Capture the cell that displays the provided text and extract its [x, y] central coordinate. 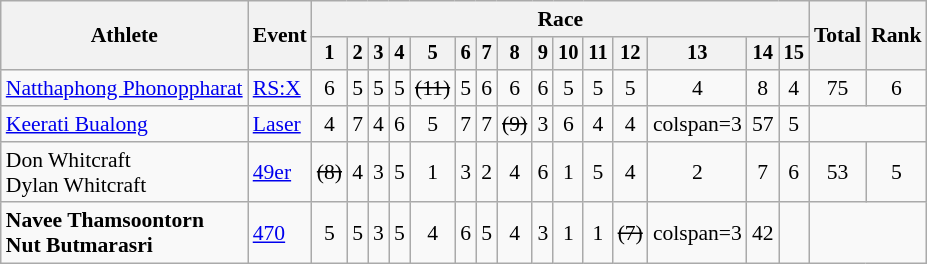
Don WhitcraftDylan Whitcraft [124, 172]
RS:X [280, 88]
49er [280, 172]
9 [542, 54]
Race [560, 19]
Total [838, 36]
53 [838, 172]
75 [838, 88]
Rank [896, 36]
(9) [514, 124]
57 [763, 124]
Natthaphong Phonoppharat [124, 88]
12 [630, 54]
10 [568, 54]
14 [763, 54]
470 [280, 234]
13 [698, 54]
Event [280, 36]
(11) [432, 88]
15 [794, 54]
Keerati Bualong [124, 124]
Athlete [124, 36]
Navee ThamsoontornNut Butmarasri [124, 234]
(7) [630, 234]
42 [763, 234]
11 [598, 54]
Laser [280, 124]
(8) [330, 172]
